From the cell containing the given text, extract its center point as [X, Y] coordinate. 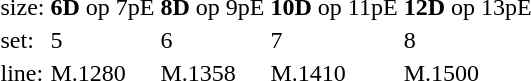
5 [102, 40]
7 [334, 40]
6 [212, 40]
